Search for the cell housing the specified text and yield its (X, Y) center coordinate. 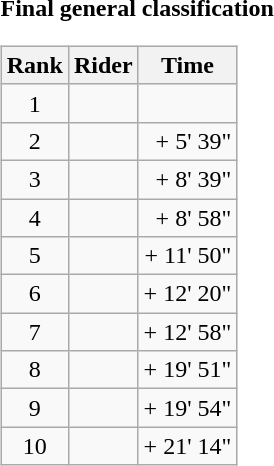
Rank (34, 65)
+ 12' 20" (188, 294)
4 (34, 217)
+ 12' 58" (188, 332)
+ 5' 39" (188, 141)
5 (34, 256)
10 (34, 446)
7 (34, 332)
+ 8' 58" (188, 217)
2 (34, 141)
+ 19' 51" (188, 370)
Time (188, 65)
+ 19' 54" (188, 408)
+ 21' 14" (188, 446)
+ 8' 39" (188, 179)
6 (34, 294)
+ 11' 50" (188, 256)
8 (34, 370)
9 (34, 408)
Rider (103, 65)
1 (34, 103)
3 (34, 179)
